Return [x, y] of the center of cell containing provided text 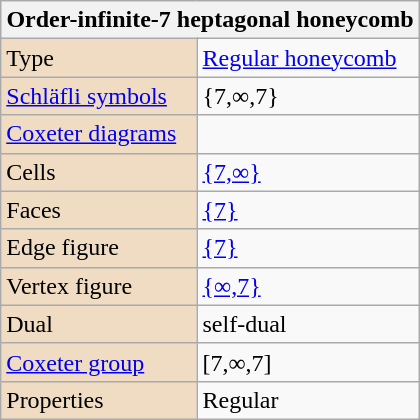
Type [99, 58]
Cells [99, 172]
Coxeter group [99, 362]
{7,∞} [308, 172]
Faces [99, 210]
[7,∞,7] [308, 362]
Dual [99, 324]
Coxeter diagrams [99, 134]
Properties [99, 400]
Order-infinite-7 heptagonal honeycomb [210, 20]
Schläfli symbols [99, 96]
{∞,7} [308, 286]
Regular [308, 400]
Vertex figure [99, 286]
self-dual [308, 324]
Regular honeycomb [308, 58]
Edge figure [99, 248]
{7,∞,7} [308, 96]
